Return the [X, Y] coordinate for the center point of the cell that contains the specified text.  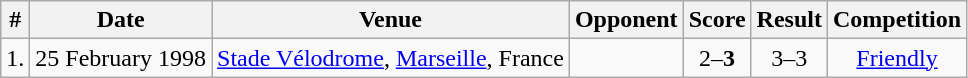
Opponent [626, 20]
Friendly [896, 58]
Competition [896, 20]
Result [789, 20]
2–3 [717, 58]
Score [717, 20]
3–3 [789, 58]
Stade Vélodrome, Marseille, France [391, 58]
Date [121, 20]
1. [16, 58]
25 February 1998 [121, 58]
# [16, 20]
Venue [391, 20]
